Output the (x, y) coordinate of the center of the cell containing the given text.  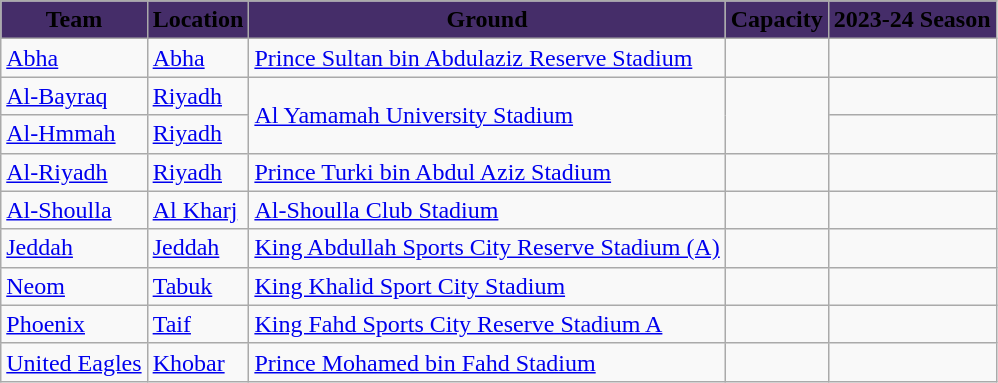
Capacity (776, 20)
King Khalid Sport City Stadium (487, 286)
2023-24 Season (912, 20)
Taif (198, 324)
Al Kharj (198, 210)
Location (198, 20)
United Eagles (74, 362)
Khobar (198, 362)
Al-Hmmah (74, 134)
Prince Sultan bin Abdulaziz Reserve Stadium (487, 58)
Phoenix (74, 324)
Prince Turki bin Abdul Aziz Stadium (487, 172)
Neom (74, 286)
Tabuk (198, 286)
Prince Mohamed bin Fahd Stadium (487, 362)
King Abdullah Sports City Reserve Stadium (A) (487, 248)
Al-Shoulla (74, 210)
Al-Bayraq (74, 96)
Al-Shoulla Club Stadium (487, 210)
Al-Riyadh (74, 172)
Team (74, 20)
King Fahd Sports City Reserve Stadium A (487, 324)
Al Yamamah University Stadium (487, 115)
Ground (487, 20)
